Detect which cell encompasses the target text, then output its [x, y] center coordinate. 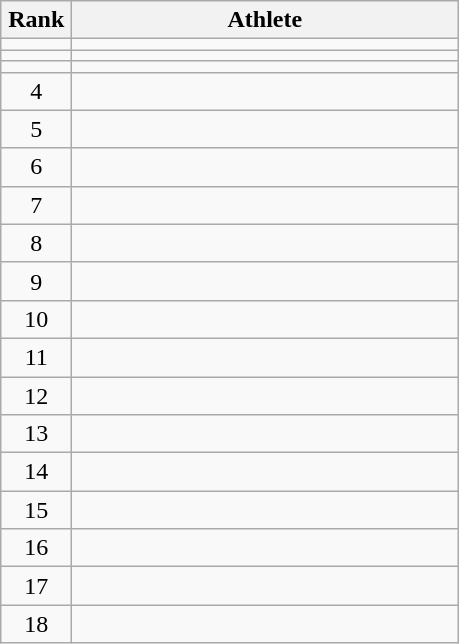
15 [36, 510]
9 [36, 281]
4 [36, 91]
12 [36, 395]
14 [36, 472]
Rank [36, 20]
8 [36, 243]
17 [36, 586]
11 [36, 357]
5 [36, 129]
18 [36, 624]
10 [36, 319]
16 [36, 548]
Athlete [265, 20]
6 [36, 167]
13 [36, 434]
7 [36, 205]
